Scan for the cell matching the given text and deliver its [X, Y] coordinate at center. 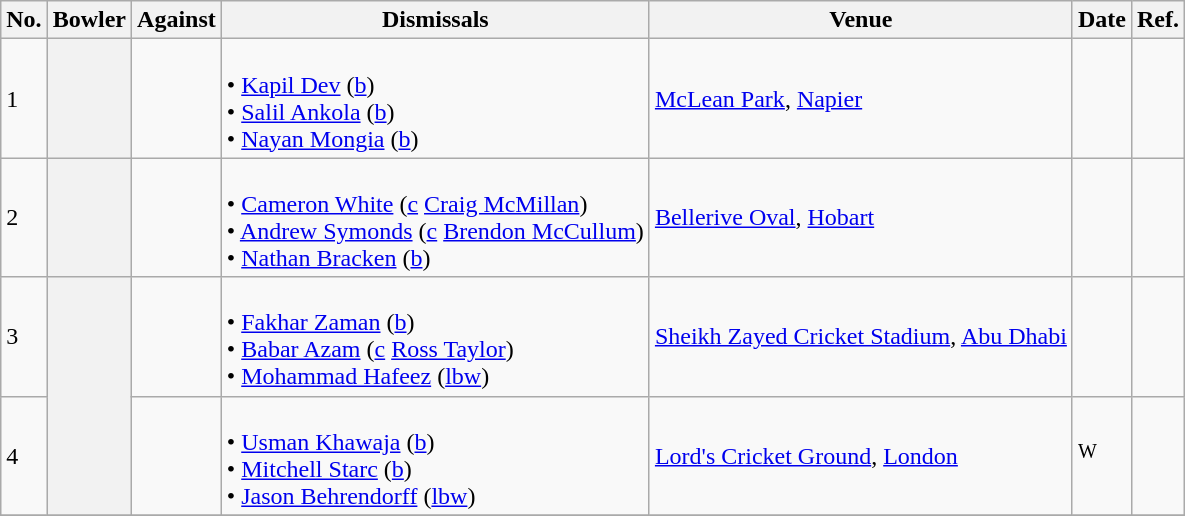
W [1102, 456]
Ref. [1158, 20]
• Usman Khawaja (b) • Mitchell Starc (b) • Jason Behrendorff (lbw) [435, 456]
Bowler [89, 20]
2 [24, 218]
Bellerive Oval, Hobart [860, 218]
• Kapil Dev (b) • Salil Ankola (b) • Nayan Mongia (b) [435, 98]
4 [24, 456]
Date [1102, 20]
Venue [860, 20]
• Cameron White (c Craig McMillan) • Andrew Symonds (c Brendon McCullum) • Nathan Bracken (b) [435, 218]
Lord's Cricket Ground, London [860, 456]
Against [177, 20]
3 [24, 336]
McLean Park, Napier [860, 98]
No. [24, 20]
1 [24, 98]
• Fakhar Zaman (b) • Babar Azam (c Ross Taylor) • Mohammad Hafeez (lbw) [435, 336]
Sheikh Zayed Cricket Stadium, Abu Dhabi [860, 336]
Dismissals [435, 20]
